Determine the (X, Y) coordinate at the center of the cell enclosing the given text.  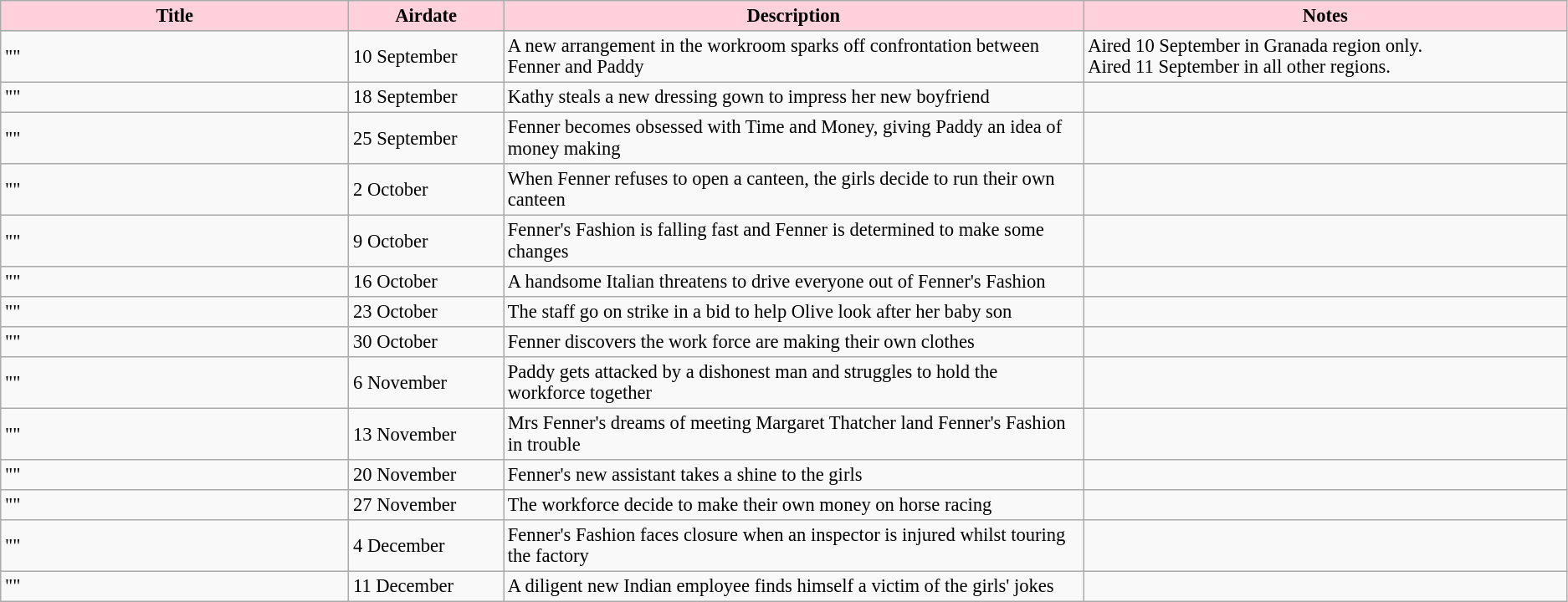
4 December (427, 546)
Kathy steals a new dressing gown to impress her new boyfriend (793, 97)
Fenner's Fashion faces closure when an inspector is injured whilst touring the factory (793, 546)
Fenner's Fashion is falling fast and Fenner is determined to make some changes (793, 241)
Notes (1325, 16)
The workforce decide to make their own money on horse racing (793, 505)
30 October (427, 342)
When Fenner refuses to open a canteen, the girls decide to run their own canteen (793, 190)
Title (175, 16)
Mrs Fenner's dreams of meeting Margaret Thatcher land Fenner's Fashion in trouble (793, 434)
10 September (427, 57)
A diligent new Indian employee finds himself a victim of the girls' jokes (793, 586)
Fenner becomes obsessed with Time and Money, giving Paddy an idea of money making (793, 138)
13 November (427, 434)
A handsome Italian threatens to drive everyone out of Fenner's Fashion (793, 282)
A new arrangement in the workroom sparks off confrontation between Fenner and Paddy (793, 57)
Fenner's new assistant takes a shine to the girls (793, 475)
Airdate (427, 16)
25 September (427, 138)
Paddy gets attacked by a dishonest man and struggles to hold the workforce together (793, 383)
Aired 10 September in Granada region only.Aired 11 September in all other regions. (1325, 57)
18 September (427, 97)
Description (793, 16)
Fenner discovers the work force are making their own clothes (793, 342)
2 October (427, 190)
11 December (427, 586)
27 November (427, 505)
The staff go on strike in a bid to help Olive look after her baby son (793, 312)
16 October (427, 282)
20 November (427, 475)
6 November (427, 383)
9 October (427, 241)
23 October (427, 312)
